Pinpoint the cell where the given text exists, returning its (X, Y) midpoint coordinate. 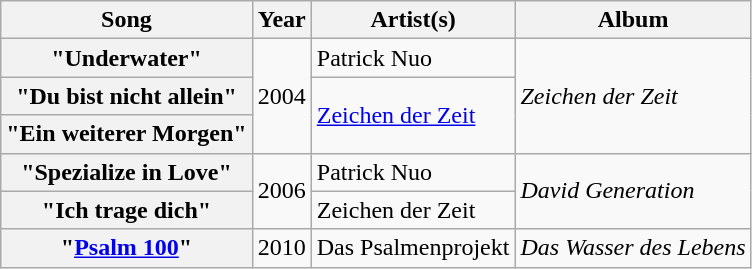
2006 (282, 191)
"Underwater" (126, 58)
2004 (282, 96)
"Psalm 100" (126, 248)
David Generation (633, 191)
"Spezialize in Love" (126, 172)
"Ich trage dich" (126, 210)
2010 (282, 248)
Das Psalmenprojekt (413, 248)
Artist(s) (413, 20)
Song (126, 20)
"Du bist nicht allein" (126, 96)
"Ein weiterer Morgen" (126, 134)
Album (633, 20)
Das Wasser des Lebens (633, 248)
Year (282, 20)
